Locate the cell with the specified text and output its (X, Y) center coordinate. 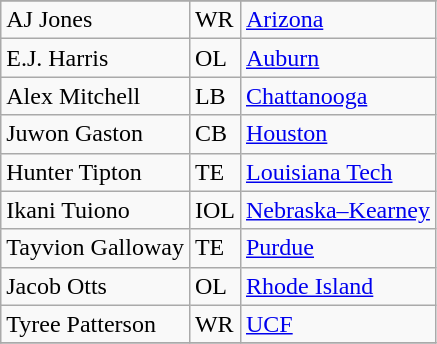
Auburn (338, 58)
Juwon Gaston (96, 134)
E.J. Harris (96, 58)
Hunter Tipton (96, 172)
UCF (338, 324)
Chattanooga (338, 96)
Tyree Patterson (96, 324)
LB (214, 96)
CB (214, 134)
Rhode Island (338, 286)
Tayvion Galloway (96, 248)
AJ Jones (96, 20)
Jacob Otts (96, 286)
Arizona (338, 20)
Ikani Tuiono (96, 210)
Louisiana Tech (338, 172)
Alex Mitchell (96, 96)
Houston (338, 134)
IOL (214, 210)
Nebraska–Kearney (338, 210)
Purdue (338, 248)
